For the text-containing cell, return its midpoint in (X, Y) coordinate format. 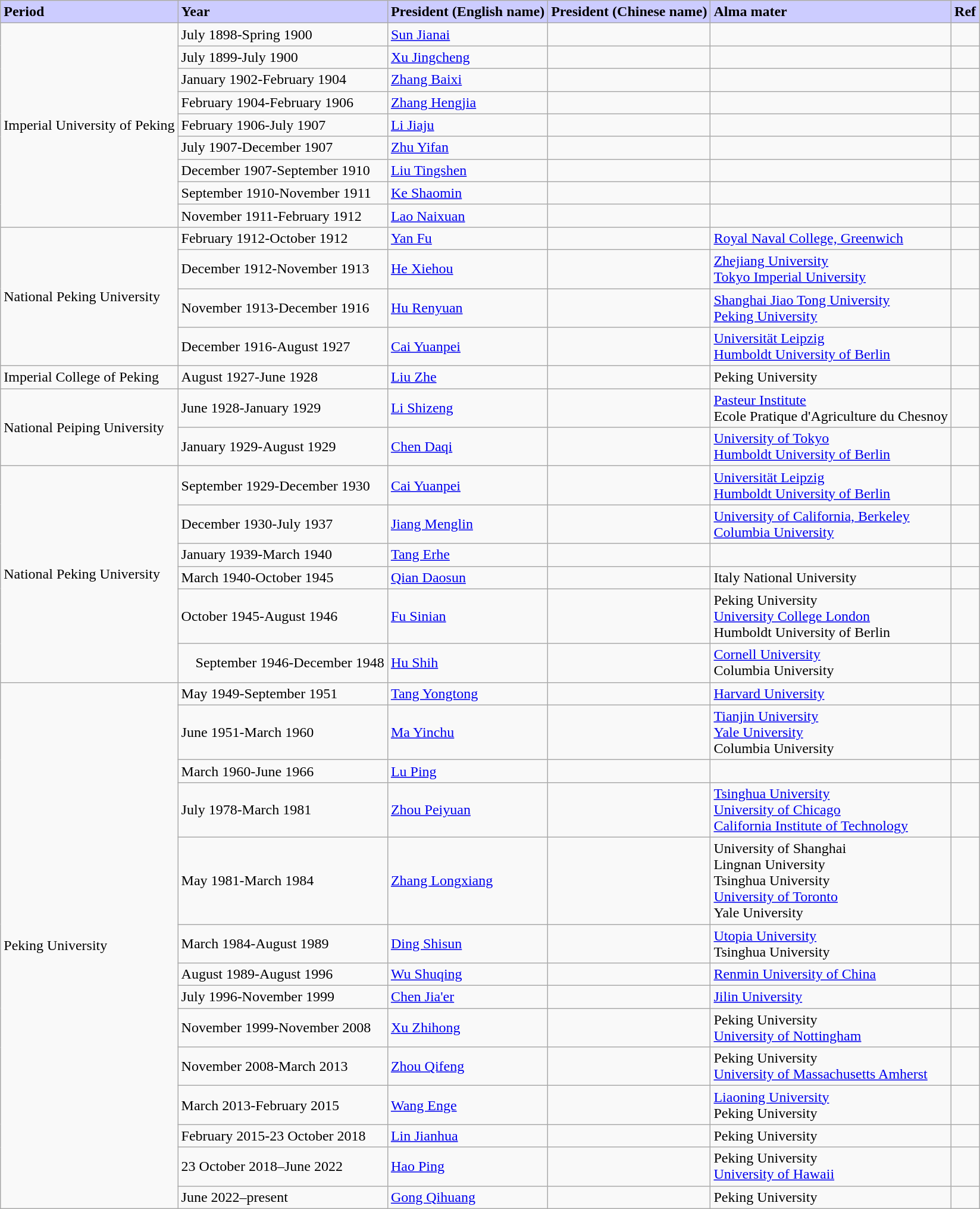
Ding Shisun (468, 943)
Li Shizeng (468, 408)
March 1960-June 1966 (283, 771)
October 1945-August 1946 (283, 616)
August 1989-August 1996 (283, 974)
December 1912-November 1913 (283, 269)
Zhu Yifan (468, 148)
President (English name) (468, 12)
December 1930-July 1937 (283, 524)
Pasteur InstituteEcole Pratique d'Agriculture du Chesnoy (831, 408)
Tang Erhe (468, 555)
February 1904-February 1906 (283, 102)
Li Jiaju (468, 125)
23 October 2018–June 2022 (283, 1167)
Zhou Peiyuan (468, 810)
September 1946-December 1948 (283, 663)
July 1996-November 1999 (283, 997)
Lu Ping (468, 771)
Peking UniversityUniversity of Nottingham (831, 1027)
March 1984-August 1989 (283, 943)
August 1927-June 1928 (283, 377)
Xu Zhihong (468, 1027)
Wu Shuqing (468, 974)
Hao Ping (468, 1167)
February 1912-October 1912 (283, 238)
Fu Sinian (468, 616)
December 1916-August 1927 (283, 346)
July 1907-December 1907 (283, 148)
Zhang Baixi (468, 80)
September 1929-December 1930 (283, 486)
Period (89, 12)
Liu Tingshen (468, 170)
Cornell UniversityColumbia University (831, 663)
Tsinghua UniversityUniversity of ChicagoCalifornia Institute of Technology (831, 810)
Liu Zhe (468, 377)
June 1928-January 1929 (283, 408)
June 2022–present (283, 1197)
Xu Jingcheng (468, 57)
Jilin University (831, 997)
Wang Enge (468, 1105)
December 1907-September 1910 (283, 170)
Qian Daosun (468, 577)
Utopia UniversityTsinghua University (831, 943)
Lao Naixuan (468, 215)
Imperial University of Peking (89, 125)
Liaoning UniversityPeking University (831, 1105)
National Peiping University (89, 427)
Ma Yinchu (468, 732)
November 1999-November 2008 (283, 1027)
He Xiehou (468, 269)
Tang Yongtong (468, 693)
Renmin University of China (831, 974)
University of ShanghaiLingnan UniversityTsinghua UniversityUniversity of TorontoYale University (831, 880)
January 1902-February 1904 (283, 80)
Chen Jia'er (468, 997)
University of California, BerkeleyColumbia University (831, 524)
Year (283, 12)
Peking UniversityUniversity of Massachusetts Amherst (831, 1067)
January 1929-August 1929 (283, 446)
Gong Qihuang (468, 1197)
November 2008-March 2013 (283, 1067)
July 1978-March 1981 (283, 810)
Chen Daqi (468, 446)
Hu Shih (468, 663)
Peking UniversityUniversity of Hawaii (831, 1167)
Harvard University (831, 693)
Yan Fu (468, 238)
Shanghai Jiao Tong UniversityPeking University (831, 307)
University of TokyoHumboldt University of Berlin (831, 446)
July 1899-July 1900 (283, 57)
Lin Jianhua (468, 1136)
March 2013-February 2015 (283, 1105)
Jiang Menglin (468, 524)
Zhejiang UniversityTokyo Imperial University (831, 269)
March 1940-October 1945 (283, 577)
Zhang Hengjia (468, 102)
May 1981-March 1984 (283, 880)
Alma mater (831, 12)
February 2015-23 October 2018 (283, 1136)
Zhang Longxiang (468, 880)
Tianjin UniversityYale UniversityColumbia University (831, 732)
January 1939-March 1940 (283, 555)
May 1949-September 1951 (283, 693)
July 1898-Spring 1900 (283, 35)
Zhou Qifeng (468, 1067)
Ke Shaomin (468, 193)
November 1913-December 1916 (283, 307)
Peking UniversityUniversity College LondonHumboldt University of Berlin (831, 616)
Hu Renyuan (468, 307)
Imperial College of Peking (89, 377)
Sun Jianai (468, 35)
November 1911-February 1912 (283, 215)
Ref (965, 12)
Royal Naval College, Greenwich (831, 238)
February 1906-July 1907 (283, 125)
September 1910-November 1911 (283, 193)
June 1951-March 1960 (283, 732)
Italy National University (831, 577)
President (Chinese name) (630, 12)
